Provide the [x, y] coordinate of the cell's center where the given text is located.  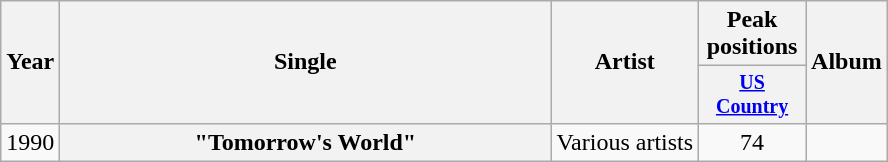
Artist [625, 62]
Peakpositions [752, 34]
US Country [752, 94]
Album [847, 62]
"Tomorrow's World" [306, 142]
Year [30, 62]
Various artists [625, 142]
Single [306, 62]
74 [752, 142]
1990 [30, 142]
